Return (x, y) of the center of cell containing provided text 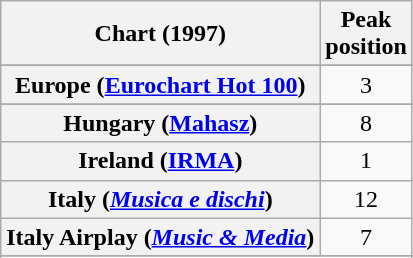
8 (366, 123)
Hungary (Mahasz) (160, 123)
1 (366, 161)
7 (366, 237)
Italy Airplay (Music & Media) (160, 237)
12 (366, 199)
3 (366, 85)
Ireland (IRMA) (160, 161)
Peakposition (366, 34)
Europe (Eurochart Hot 100) (160, 85)
Italy (Musica e dischi) (160, 199)
Chart (1997) (160, 34)
